From the cell containing the given text, extract its center point as [X, Y] coordinate. 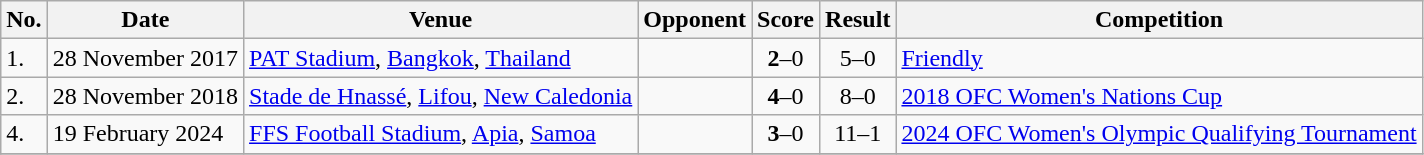
2024 OFC Women's Olympic Qualifying Tournament [1159, 134]
Venue [441, 20]
8–0 [858, 96]
2018 OFC Women's Nations Cup [1159, 96]
No. [24, 20]
Result [858, 20]
Stade de Hnassé, Lifou, New Caledonia [441, 96]
Date [145, 20]
1. [24, 58]
11–1 [858, 134]
28 November 2017 [145, 58]
2–0 [786, 58]
5–0 [858, 58]
3–0 [786, 134]
4. [24, 134]
Competition [1159, 20]
Score [786, 20]
4–0 [786, 96]
Opponent [695, 20]
19 February 2024 [145, 134]
2. [24, 96]
FFS Football Stadium, Apia, Samoa [441, 134]
Friendly [1159, 58]
PAT Stadium, Bangkok, Thailand [441, 58]
28 November 2018 [145, 96]
